Return (X, Y) of the center of cell containing provided text 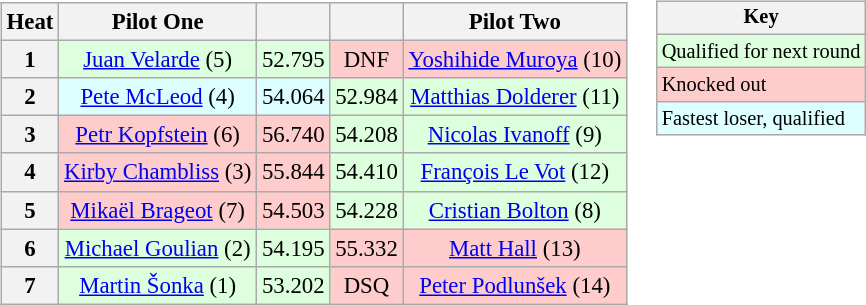
54.503 (294, 210)
Matthias Dolderer (11) (514, 97)
Key (761, 18)
François Le Vot (12) (514, 172)
52.984 (366, 97)
55.844 (294, 172)
Pilot One (158, 22)
2 (30, 97)
Nicolas Ivanoff (9) (514, 135)
Martin Šonka (1) (158, 285)
Pilot Two (514, 22)
52.795 (294, 60)
54.208 (366, 135)
Qualified for next round (761, 51)
1 (30, 60)
Matt Hall (13) (514, 248)
6 (30, 248)
Petr Kopfstein (6) (158, 135)
Heat (30, 22)
DNF (366, 60)
54.064 (294, 97)
Cristian Bolton (8) (514, 210)
Juan Velarde (5) (158, 60)
Kirby Chambliss (3) (158, 172)
56.740 (294, 135)
4 (30, 172)
5 (30, 210)
Fastest loser, qualified (761, 119)
54.410 (366, 172)
3 (30, 135)
Peter Podlunšek (14) (514, 285)
Knocked out (761, 85)
54.195 (294, 248)
Pete McLeod (4) (158, 97)
Michael Goulian (2) (158, 248)
54.228 (366, 210)
53.202 (294, 285)
7 (30, 285)
Mikaël Brageot (7) (158, 210)
DSQ (366, 285)
55.332 (366, 248)
Yoshihide Muroya (10) (514, 60)
